Identify which cell holds the provided text, then report its (X, Y) central coordinate. 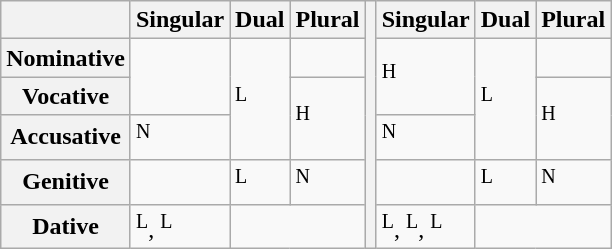
Nominative (66, 58)
Dative (66, 226)
Genitive (66, 182)
Vocative (66, 96)
Accusative (66, 138)
L, L, L (426, 226)
L, L (180, 226)
